Scan for the cell matching the given text and deliver its (x, y) coordinate at center. 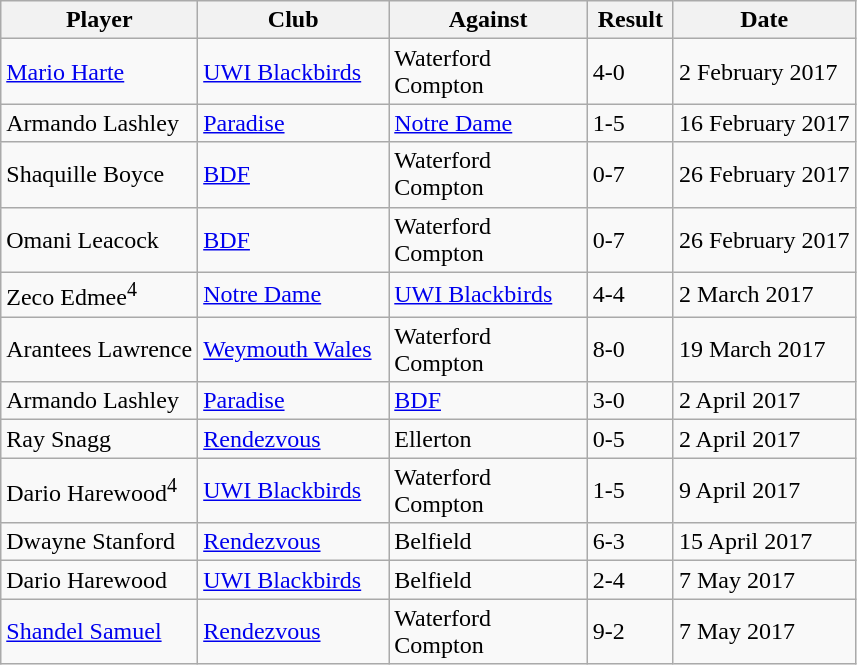
Against (488, 20)
9 April 2017 (764, 490)
15 April 2017 (764, 542)
Player (100, 20)
3-0 (630, 401)
Dario Harewood4 (100, 490)
9-2 (630, 632)
16 February 2017 (764, 123)
2-4 (630, 580)
Date (764, 20)
4-4 (630, 294)
Shandel Samuel (100, 632)
2 March 2017 (764, 294)
Ray Snagg (100, 439)
4-0 (630, 72)
6-3 (630, 542)
Omani Leacock (100, 240)
19 March 2017 (764, 350)
Shaquille Boyce (100, 174)
Ellerton (488, 439)
Result (630, 20)
Club (294, 20)
8-0 (630, 350)
Mario Harte (100, 72)
Dario Harewood (100, 580)
2 February 2017 (764, 72)
Arantees Lawrence (100, 350)
Weymouth Wales (294, 350)
Zeco Edmee4 (100, 294)
0-5 (630, 439)
Dwayne Stanford (100, 542)
